Scan for the cell matching the given text and deliver its [x, y] coordinate at center. 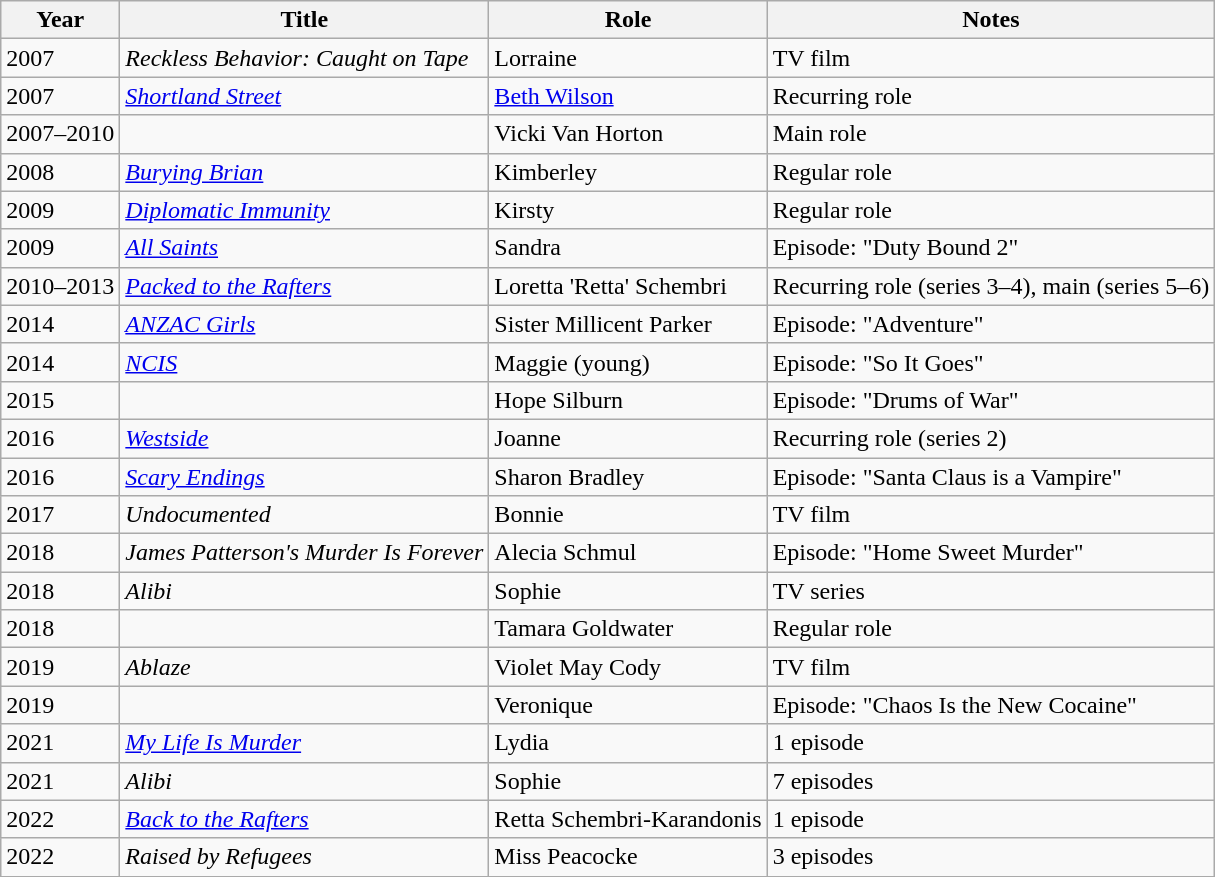
Kirsty [628, 210]
2008 [60, 172]
2015 [60, 400]
My Life Is Murder [304, 743]
Episode: "Santa Claus is a Vampire" [991, 477]
Sharon Bradley [628, 477]
Packed to the Rafters [304, 286]
Recurring role [991, 96]
Burying Brian [304, 172]
3 episodes [991, 857]
Loretta 'Retta' Schembri [628, 286]
Episode: "So It Goes" [991, 362]
Scary Endings [304, 477]
Bonnie [628, 515]
Reckless Behavior: Caught on Tape [304, 58]
Tamara Goldwater [628, 629]
Sister Millicent Parker [628, 324]
Main role [991, 134]
All Saints [304, 248]
Retta Schembri-Karandonis [628, 819]
Role [628, 20]
Veronique [628, 705]
Episode: "Home Sweet Murder" [991, 553]
Lydia [628, 743]
Episode: "Drums of War" [991, 400]
7 episodes [991, 781]
Alecia Schmul [628, 553]
Miss Peacocke [628, 857]
Ablaze [304, 667]
Episode: "Duty Bound 2" [991, 248]
Year [60, 20]
Sandra [628, 248]
Notes [991, 20]
Raised by Refugees [304, 857]
Recurring role (series 2) [991, 438]
Title [304, 20]
James Patterson's Murder Is Forever [304, 553]
Kimberley [628, 172]
Undocumented [304, 515]
Shortland Street [304, 96]
2007–2010 [60, 134]
Vicki Van Horton [628, 134]
ANZAC Girls [304, 324]
2010–2013 [60, 286]
Beth Wilson [628, 96]
2017 [60, 515]
Lorraine [628, 58]
Maggie (young) [628, 362]
Westside [304, 438]
Hope Silburn [628, 400]
Episode: "Chaos Is the New Cocaine" [991, 705]
Diplomatic Immunity [304, 210]
TV series [991, 591]
Episode: "Adventure" [991, 324]
Back to the Rafters [304, 819]
Joanne [628, 438]
Violet May Cody [628, 667]
Recurring role (series 3–4), main (series 5–6) [991, 286]
NCIS [304, 362]
